Return (x, y) of the center of cell containing provided text 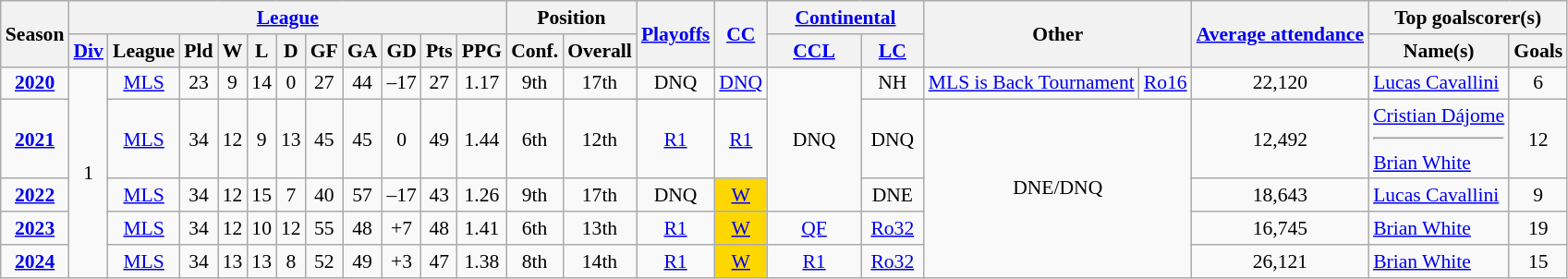
GA (362, 51)
8th (534, 261)
Pts (440, 51)
22,120 (1281, 83)
8 (291, 261)
14 (261, 83)
40 (324, 196)
19 (1538, 228)
43 (440, 196)
2021 (35, 139)
47 (440, 261)
1.17 (482, 83)
1 (89, 172)
MLS is Back Tournament (1031, 83)
CC (741, 33)
13th (600, 228)
GF (324, 51)
16,745 (1281, 228)
1.44 (482, 139)
14th (600, 261)
Playoffs (675, 33)
18,643 (1281, 196)
10 (261, 228)
Div (89, 51)
DNE/DNQ (1058, 188)
CCL (814, 51)
44 (362, 83)
NH (893, 83)
Continental (845, 18)
1.41 (482, 228)
LC (893, 51)
Ro16 (1166, 83)
D (291, 51)
57 (362, 196)
PPG (482, 51)
Cristian Dájome Brian White (1439, 139)
2020 (35, 83)
DNE (893, 196)
52 (324, 261)
Goals (1538, 51)
Average attendance (1281, 33)
Pld (198, 51)
12th (600, 139)
QF (814, 228)
L (261, 51)
12,492 (1281, 139)
26,121 (1281, 261)
Overall (600, 51)
Conf. (534, 51)
55 (324, 228)
+3 (401, 261)
Season (35, 33)
1.26 (482, 196)
GD (401, 51)
Other (1058, 33)
1.38 (482, 261)
2023 (35, 228)
6 (1538, 83)
+7 (401, 228)
Position (571, 18)
2024 (35, 261)
2022 (35, 196)
Name(s) (1439, 51)
7 (291, 196)
Top goalscorer(s) (1467, 18)
23 (198, 83)
